Capture the cell that displays the provided text and extract its (x, y) central coordinate. 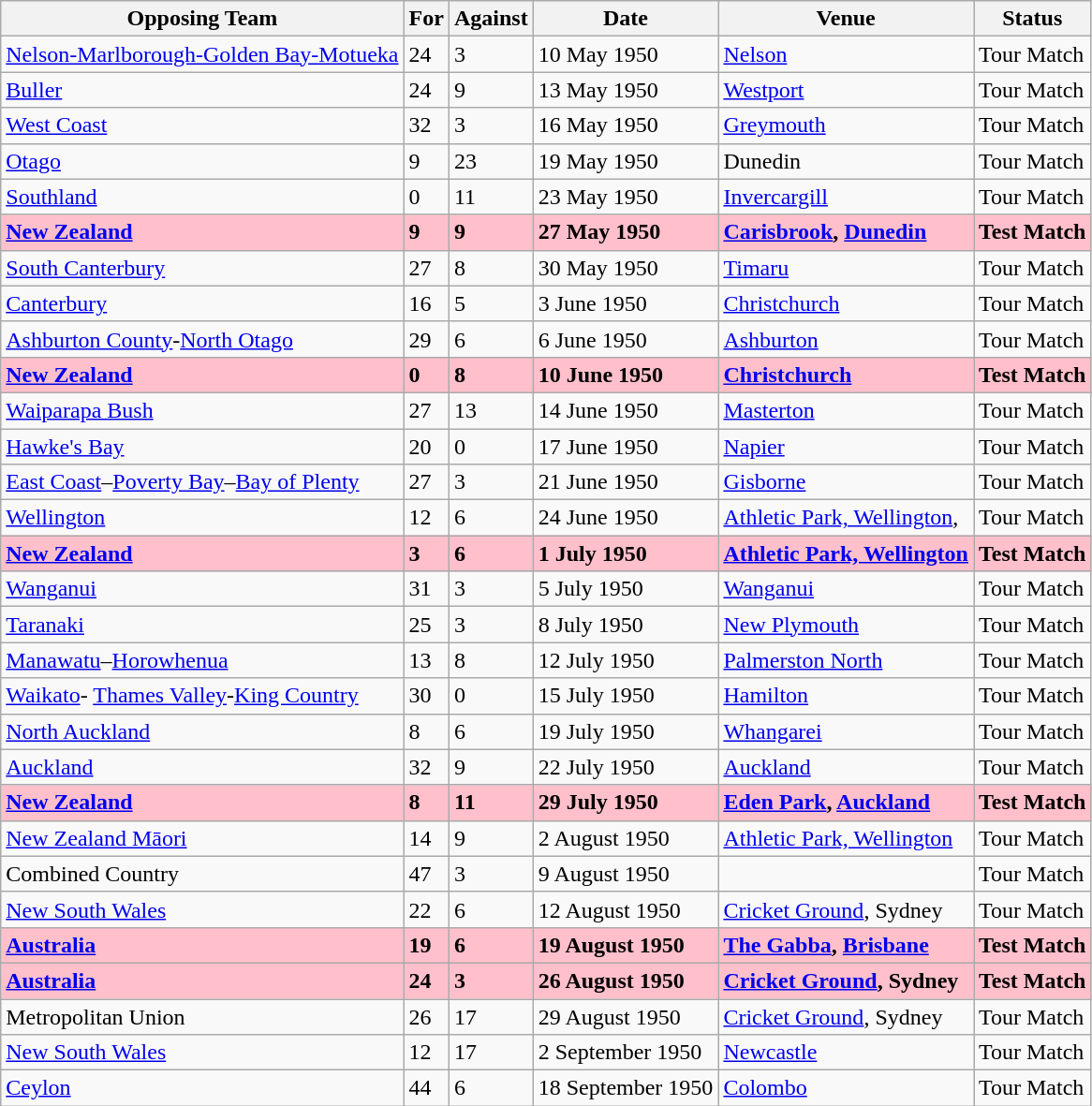
Ceylon (202, 1088)
New Plymouth (847, 625)
Westport (847, 90)
Hamilton (847, 696)
24 June 1950 (626, 518)
29 August 1950 (626, 1016)
23 (491, 161)
Newcastle (847, 1053)
Eden Park, Auckland (847, 803)
19 July 1950 (626, 731)
Venue (847, 19)
26 (426, 1016)
30 May 1950 (626, 268)
Buller (202, 90)
North Auckland (202, 731)
8 July 1950 (626, 625)
31 (426, 589)
The Gabba, Brisbane (847, 945)
22 (426, 909)
5 (491, 303)
29 July 1950 (626, 803)
19 May 1950 (626, 161)
13 May 1950 (626, 90)
16 (426, 303)
14 June 1950 (626, 410)
Carisbrook, Dunedin (847, 232)
Dunedin (847, 161)
44 (426, 1088)
9 August 1950 (626, 874)
1 July 1950 (626, 553)
Waikato- Thames Valley-King Country (202, 696)
47 (426, 874)
West Coast (202, 125)
19 August 1950 (626, 945)
14 (426, 838)
New Zealand Māori (202, 838)
Hawke's Bay (202, 447)
18 September 1950 (626, 1088)
Nelson-Marlborough-Golden Bay-Motueka (202, 54)
23 May 1950 (626, 197)
Napier (847, 447)
2 August 1950 (626, 838)
2 September 1950 (626, 1053)
15 July 1950 (626, 696)
South Canterbury (202, 268)
5 July 1950 (626, 589)
Against (491, 19)
Manawatu–Horowhenua (202, 660)
Athletic Park, Wellington, (847, 518)
Waiparapa Bush (202, 410)
Canterbury (202, 303)
29 (426, 339)
Date (626, 19)
Southland (202, 197)
Whangarei (847, 731)
19 (426, 945)
Invercargill (847, 197)
30 (426, 696)
10 May 1950 (626, 54)
Combined Country (202, 874)
26 August 1950 (626, 981)
Ashburton (847, 339)
Palmerston North (847, 660)
Greymouth (847, 125)
3 June 1950 (626, 303)
Otago (202, 161)
Gisborne (847, 482)
25 (426, 625)
27 May 1950 (626, 232)
Timaru (847, 268)
17 June 1950 (626, 447)
Taranaki (202, 625)
Status (1033, 19)
10 June 1950 (626, 375)
East Coast–Poverty Bay–Bay of Plenty (202, 482)
12 August 1950 (626, 909)
Colombo (847, 1088)
22 July 1950 (626, 767)
Opposing Team (202, 19)
For (426, 19)
20 (426, 447)
Nelson (847, 54)
Masterton (847, 410)
16 May 1950 (626, 125)
Ashburton County-North Otago (202, 339)
12 July 1950 (626, 660)
Metropolitan Union (202, 1016)
6 June 1950 (626, 339)
Wellington (202, 518)
21 June 1950 (626, 482)
